Scan for the cell matching the given text and deliver its (x, y) coordinate at center. 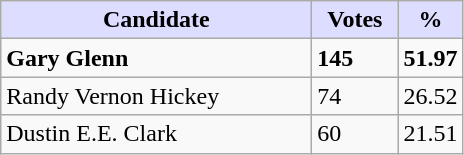
Dustin E.E. Clark (156, 134)
145 (355, 58)
51.97 (430, 58)
Gary Glenn (156, 58)
60 (355, 134)
Candidate (156, 20)
74 (355, 96)
Randy Vernon Hickey (156, 96)
Votes (355, 20)
21.51 (430, 134)
% (430, 20)
26.52 (430, 96)
